Locate the cell with the specified text and output its [x, y] center coordinate. 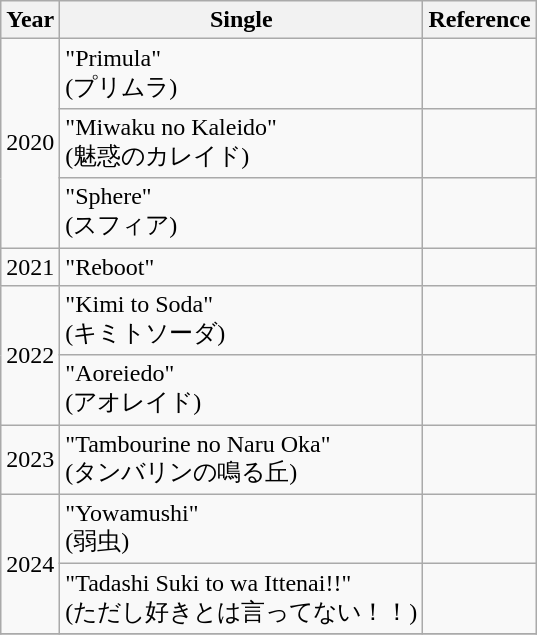
"Aoreiedo" (アオレイド) [242, 390]
Reference [480, 20]
2021 [30, 267]
Year [30, 20]
"Reboot" [242, 267]
"Yowamushi" (弱虫) [242, 529]
"Sphere" (スフィア) [242, 213]
2020 [30, 144]
"Miwaku no Kaleido" (魅惑のカレイド) [242, 143]
"Tadashi Suki to wa Ittenai!!" (ただし好きとは言ってない！！) [242, 599]
"Kimi to Soda" (キミトソーダ) [242, 321]
"Tambourine no Naru Oka" (タンバリンの鳴る丘) [242, 460]
2023 [30, 460]
2024 [30, 564]
2022 [30, 356]
Single [242, 20]
"Primula" (プリムラ) [242, 74]
